Determine the (X, Y) coordinate at the center of the cell enclosing the given text.  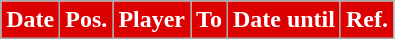
Pos. (86, 20)
Date until (284, 20)
Player (152, 20)
Date (30, 20)
Ref. (366, 20)
To (210, 20)
